Find where the given text appears and provide that cell's center as [x, y] coordinate. 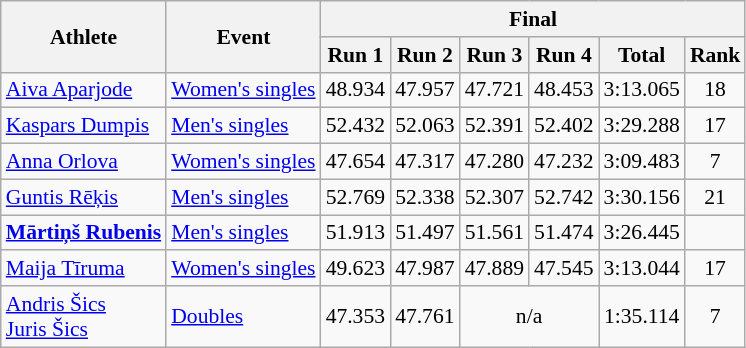
Doubles [243, 316]
47.654 [356, 162]
21 [716, 197]
47.957 [424, 90]
Total [642, 55]
Run 1 [356, 55]
49.623 [356, 269]
52.402 [564, 126]
51.474 [564, 233]
47.545 [564, 269]
52.432 [356, 126]
1:35.114 [642, 316]
48.453 [564, 90]
Andris Šics Juris Šics [84, 316]
52.307 [494, 197]
3:13.065 [642, 90]
51.497 [424, 233]
47.889 [494, 269]
Event [243, 36]
Run 2 [424, 55]
Athlete [84, 36]
Anna Orlova [84, 162]
Final [534, 19]
3:30.156 [642, 197]
51.913 [356, 233]
18 [716, 90]
Run 4 [564, 55]
47.280 [494, 162]
47.317 [424, 162]
Kaspars Dumpis [84, 126]
47.721 [494, 90]
3:13.044 [642, 269]
Mārtiņš Rubenis [84, 233]
47.761 [424, 316]
Maija Tīruma [84, 269]
Run 3 [494, 55]
3:09.483 [642, 162]
3:29.288 [642, 126]
52.742 [564, 197]
47.232 [564, 162]
3:26.445 [642, 233]
52.063 [424, 126]
47.353 [356, 316]
48.934 [356, 90]
52.338 [424, 197]
Aiva Aparjode [84, 90]
52.391 [494, 126]
52.769 [356, 197]
n/a [530, 316]
47.987 [424, 269]
Rank [716, 55]
51.561 [494, 233]
Guntis Rēķis [84, 197]
